Determine the [X, Y] coordinate at the center of the cell enclosing the given text.  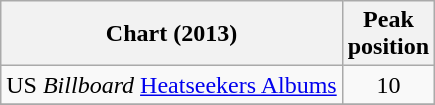
Chart (2013) [172, 34]
10 [388, 85]
US Billboard Heatseekers Albums [172, 85]
Peakposition [388, 34]
